Scan for the cell matching the given text and deliver its (X, Y) coordinate at center. 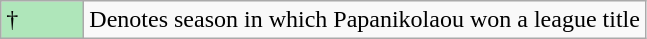
† (42, 20)
Denotes season in which Papanikolaou won a league title (365, 20)
